For the text-containing cell, return its midpoint in (X, Y) coordinate format. 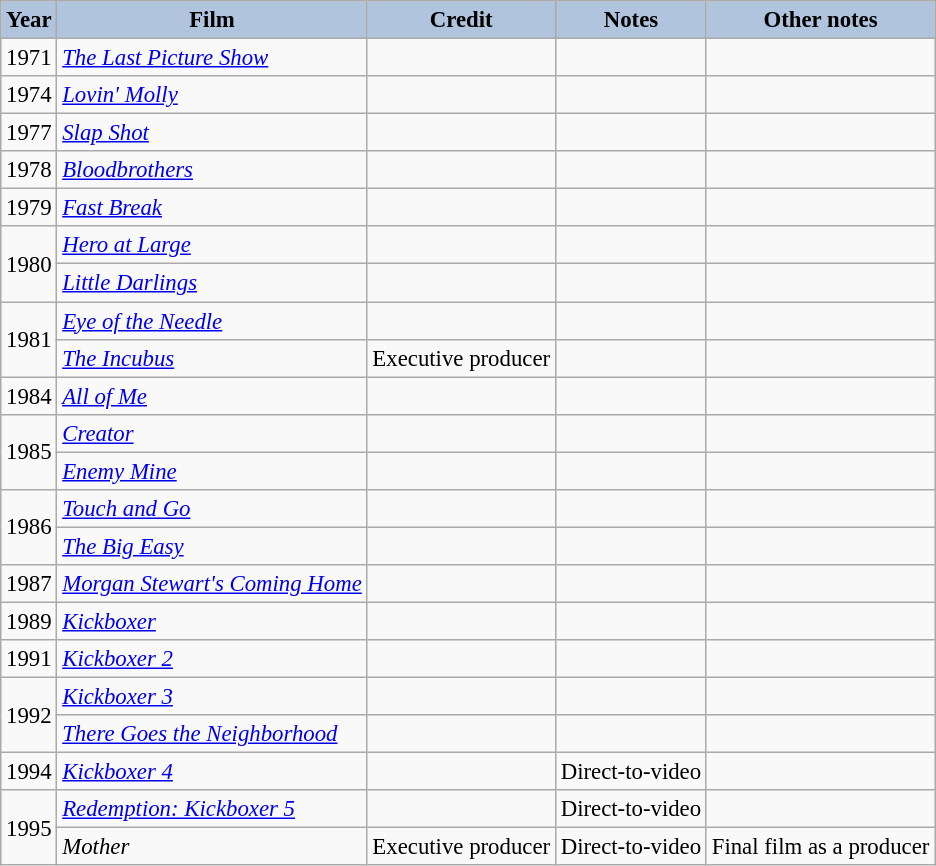
1980 (29, 264)
Creator (212, 433)
Slap Shot (212, 133)
Fast Break (212, 208)
Redemption: Kickboxer 5 (212, 809)
Morgan Stewart's Coming Home (212, 584)
Film (212, 20)
Little Darlings (212, 283)
Lovin' Molly (212, 95)
Credit (461, 20)
1986 (29, 528)
1979 (29, 208)
Kickboxer 4 (212, 772)
1977 (29, 133)
1994 (29, 772)
1978 (29, 170)
Year (29, 20)
1991 (29, 659)
There Goes the Neighborhood (212, 734)
Enemy Mine (212, 471)
Other notes (820, 20)
Kickboxer (212, 621)
Kickboxer 2 (212, 659)
Bloodbrothers (212, 170)
Eye of the Needle (212, 321)
The Big Easy (212, 546)
Hero at Large (212, 245)
All of Me (212, 396)
Final film as a producer (820, 847)
1971 (29, 58)
1992 (29, 716)
1985 (29, 452)
1989 (29, 621)
The Last Picture Show (212, 58)
1987 (29, 584)
Notes (630, 20)
1995 (29, 828)
Kickboxer 3 (212, 697)
1981 (29, 340)
The Incubus (212, 358)
1974 (29, 95)
Touch and Go (212, 509)
1984 (29, 396)
Mother (212, 847)
